Detect which cell encompasses the target text, then output its [X, Y] center coordinate. 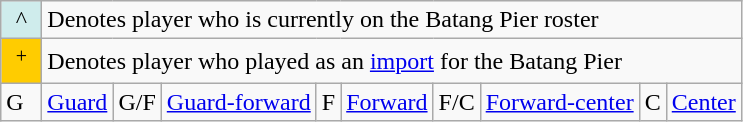
F/C [456, 102]
Guard [78, 102]
Forward [387, 102]
Denotes player who is currently on the Batang Pier roster [392, 20]
F [328, 102]
C [652, 102]
^ [22, 20]
G [22, 102]
G/F [137, 102]
Forward-center [560, 102]
Guard-forward [238, 102]
Denotes player who played as an import for the Batang Pier [392, 62]
+ [22, 62]
Center [704, 102]
